Provide the (x, y) coordinate of the cell's center where the given text is located.  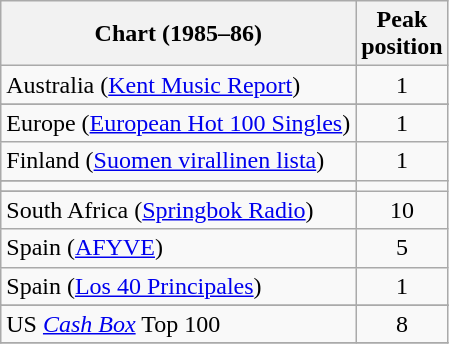
Spain (AFYVE) (178, 248)
South Africa (Springbok Radio) (178, 210)
Spain (Los 40 Principales) (178, 286)
US Cash Box Top 100 (178, 324)
Chart (1985–86) (178, 34)
Australia (Kent Music Report) (178, 85)
10 (402, 210)
Europe (European Hot 100 Singles) (178, 123)
5 (402, 248)
Finland (Suomen virallinen lista) (178, 161)
Peakposition (402, 34)
8 (402, 324)
